Capture the cell that displays the provided text and extract its (x, y) central coordinate. 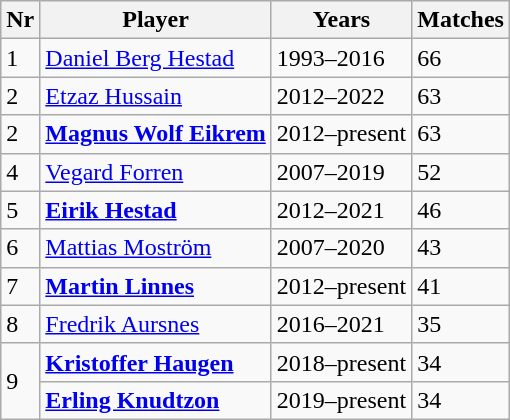
Vegard Forren (156, 172)
66 (461, 58)
41 (461, 286)
46 (461, 210)
8 (20, 324)
7 (20, 286)
Eirik Hestad (156, 210)
Matches (461, 20)
4 (20, 172)
Kristoffer Haugen (156, 362)
Nr (20, 20)
Etzaz Hussain (156, 96)
Years (341, 20)
Magnus Wolf Eikrem (156, 134)
2019–present (341, 400)
43 (461, 248)
2012–2022 (341, 96)
Daniel Berg Hestad (156, 58)
2007–2020 (341, 248)
2007–2019 (341, 172)
Fredrik Aursnes (156, 324)
2012–2021 (341, 210)
Mattias Moström (156, 248)
Erling Knudtzon (156, 400)
9 (20, 381)
1993–2016 (341, 58)
2018–present (341, 362)
5 (20, 210)
35 (461, 324)
6 (20, 248)
Player (156, 20)
1 (20, 58)
52 (461, 172)
Martin Linnes (156, 286)
2016–2021 (341, 324)
